Determine the (X, Y) coordinate at the center of the cell enclosing the given text.  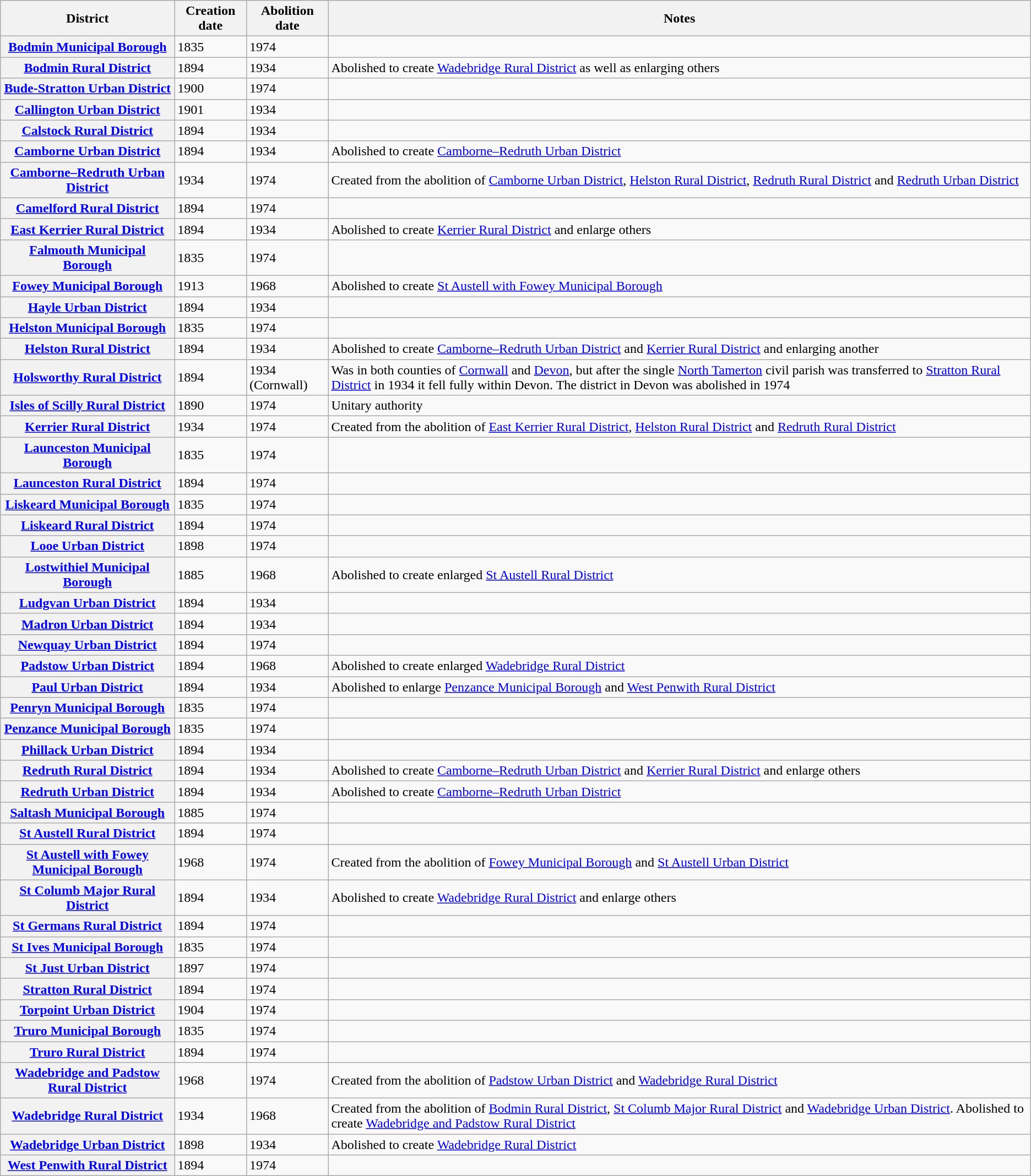
Falmouth Municipal Borough (88, 258)
Ludgvan Urban District (88, 603)
Bodmin Rural District (88, 68)
Liskeard Municipal Borough (88, 504)
Abolished to create Camborne–Redruth Urban District and Kerrier Rural District and enlarging another (680, 349)
Created from the abolition of Camborne Urban District, Helston Rural District, Redruth Rural District and Redruth Urban District (680, 179)
Hayle Urban District (88, 307)
West Penwith Rural District (88, 1166)
1934 (Cornwall) (287, 378)
St Just Urban District (88, 968)
Madron Urban District (88, 624)
St Ives Municipal Borough (88, 947)
Lostwithiel Municipal Borough (88, 575)
Creation date (210, 19)
St Columb Major Rural District (88, 897)
St Austell with Fowey Municipal Borough (88, 862)
Abolished to create Wadebridge Rural District as well as enlarging others (680, 68)
Launceston Rural District (88, 483)
Notes (680, 19)
Phillack Urban District (88, 750)
Bude-Stratton Urban District (88, 89)
Abolished to create enlarged Wadebridge Rural District (680, 666)
Camelford Rural District (88, 208)
Saltash Municipal Borough (88, 813)
Stratton Rural District (88, 989)
1900 (210, 89)
Truro Rural District (88, 1052)
Abolished to create St Austell with Fowey Municipal Borough (680, 286)
1904 (210, 1010)
Holsworthy Rural District (88, 378)
Newquay Urban District (88, 645)
Abolished to create Camborne–Redruth Urban District and Kerrier Rural District and enlarge others (680, 771)
Isles of Scilly Rural District (88, 406)
Penzance Municipal Borough (88, 729)
Calstock Rural District (88, 130)
Torpoint Urban District (88, 1010)
Kerrier Rural District (88, 427)
Fowey Municipal Borough (88, 286)
1890 (210, 406)
Liskeard Rural District (88, 525)
St Austell Rural District (88, 834)
District (88, 19)
Paul Urban District (88, 687)
Callington Urban District (88, 110)
Abolition date (287, 19)
Redruth Urban District (88, 792)
Created from the abolition of Fowey Municipal Borough and St Austell Urban District (680, 862)
Penryn Municipal Borough (88, 708)
1897 (210, 968)
Abolished to create enlarged St Austell Rural District (680, 575)
Helston Rural District (88, 349)
Created from the abolition of Padstow Urban District and Wadebridge Rural District (680, 1080)
Helston Municipal Borough (88, 328)
Unitary authority (680, 406)
Abolished to create Wadebridge Rural District (680, 1145)
Bodmin Municipal Borough (88, 47)
Camborne–Redruth Urban District (88, 179)
Wadebridge Urban District (88, 1145)
Redruth Rural District (88, 771)
Wadebridge Rural District (88, 1117)
Abolished to create Wadebridge Rural District and enlarge others (680, 897)
Abolished to enlarge Penzance Municipal Borough and West Penwith Rural District (680, 687)
Abolished to create Kerrier Rural District and enlarge others (680, 229)
Launceston Municipal Borough (88, 455)
Truro Municipal Borough (88, 1031)
1913 (210, 286)
Padstow Urban District (88, 666)
Created from the abolition of East Kerrier Rural District, Helston Rural District and Redruth Rural District (680, 427)
Wadebridge and Padstow Rural District (88, 1080)
Camborne Urban District (88, 151)
East Kerrier Rural District (88, 229)
St Germans Rural District (88, 926)
1901 (210, 110)
Looe Urban District (88, 546)
